Find where the given text appears and provide that cell's center as (X, Y) coordinate. 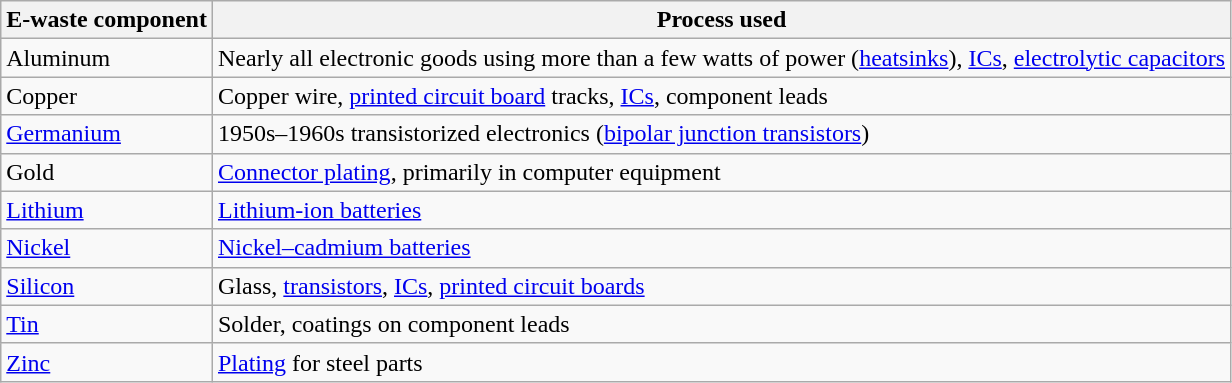
Process used (721, 20)
Nickel (107, 248)
Aluminum (107, 58)
Copper wire, printed circuit board tracks, ICs, component leads (721, 96)
Plating for steel parts (721, 362)
Silicon (107, 286)
Nickel–cadmium batteries (721, 248)
Gold (107, 172)
Copper (107, 96)
Solder, coatings on component leads (721, 324)
1950s–1960s transistorized electronics (bipolar junction transistors) (721, 134)
Germanium (107, 134)
Glass, transistors, ICs, printed circuit boards (721, 286)
Connector plating, primarily in computer equipment (721, 172)
Nearly all electronic goods using more than a few watts of power (heatsinks), ICs, electrolytic capacitors (721, 58)
E-waste component (107, 20)
Tin (107, 324)
Lithium-ion batteries (721, 210)
Lithium (107, 210)
Zinc (107, 362)
